Return the (X, Y) coordinate for the center point of the cell that contains the specified text.  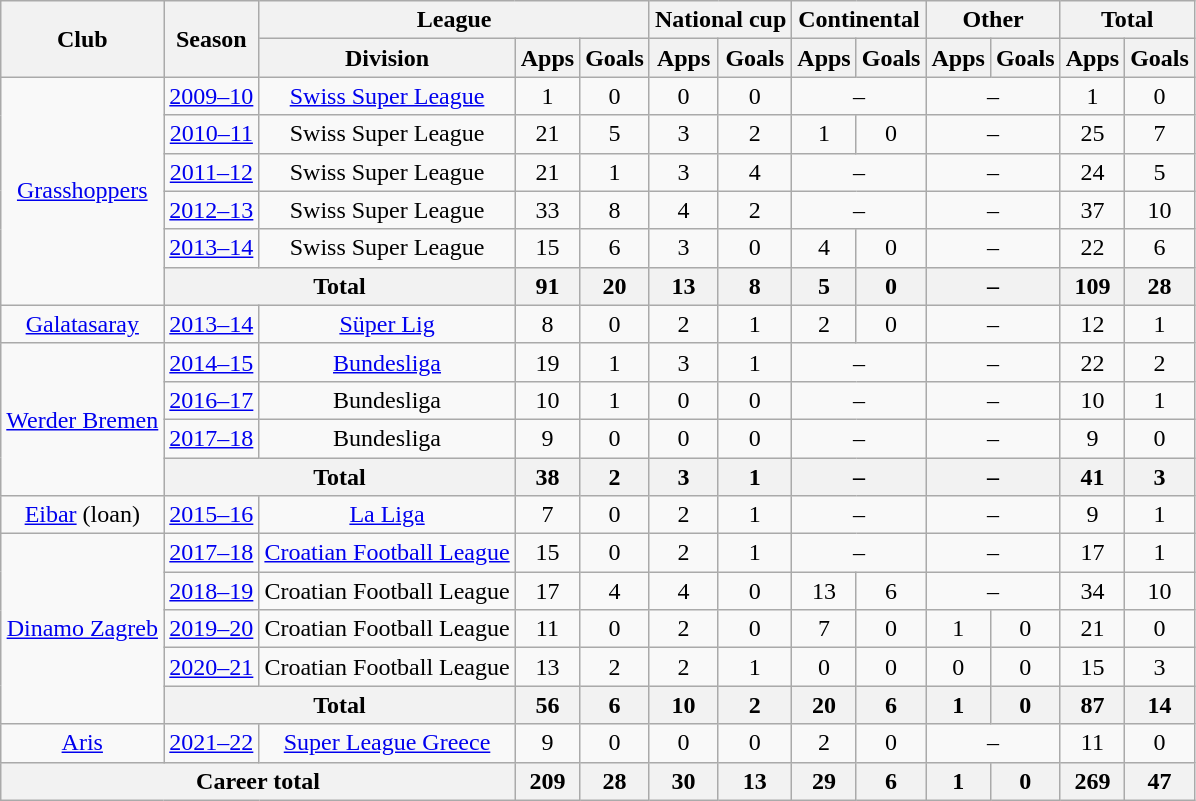
Career total (258, 781)
Club (82, 39)
41 (1092, 477)
Eibar (loan) (82, 515)
12 (1092, 324)
87 (1092, 705)
League (454, 20)
National cup (720, 20)
2011–12 (212, 172)
2020–21 (212, 667)
Super League Greece (387, 743)
24 (1092, 172)
109 (1092, 286)
2021–22 (212, 743)
47 (1160, 781)
33 (547, 210)
2019–20 (212, 629)
Süper Lig (387, 324)
Galatasaray (82, 324)
La Liga (387, 515)
37 (1092, 210)
Other (993, 20)
2015–16 (212, 515)
Continental (859, 20)
269 (1092, 781)
14 (1160, 705)
2012–13 (212, 210)
Werder Bremen (82, 419)
56 (547, 705)
2009–10 (212, 96)
38 (547, 477)
2010–11 (212, 134)
2014–15 (212, 362)
19 (547, 362)
Season (212, 39)
Aris (82, 743)
29 (824, 781)
30 (683, 781)
34 (1092, 591)
2018–19 (212, 591)
209 (547, 781)
91 (547, 286)
Dinamo Zagreb (82, 629)
2016–17 (212, 400)
Grasshoppers (82, 191)
25 (1092, 134)
Division (387, 58)
